Find where the given text appears and provide that cell's center as [x, y] coordinate. 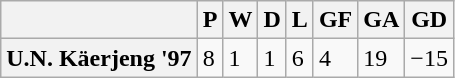
L [300, 20]
W [240, 20]
19 [382, 58]
P [210, 20]
U.N. Käerjeng '97 [99, 58]
8 [210, 58]
GD [430, 20]
GA [382, 20]
4 [335, 58]
−15 [430, 58]
6 [300, 58]
D [272, 20]
GF [335, 20]
